Provide the (X, Y) coordinate of the cell's center where the given text is located.  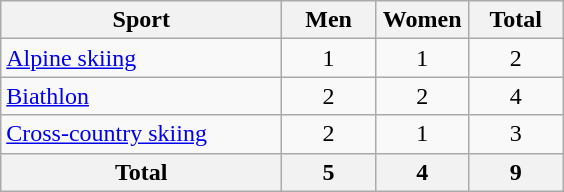
Sport (142, 20)
Biathlon (142, 96)
Women (422, 20)
5 (329, 172)
Men (329, 20)
Cross-country skiing (142, 134)
9 (516, 172)
Alpine skiing (142, 58)
3 (516, 134)
